Extract the [x, y] coordinate from the center of the cell holding the provided text.  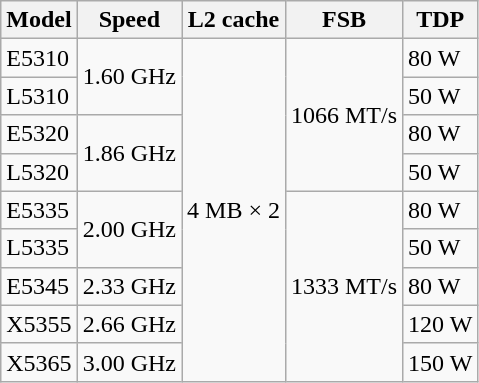
2.66 GHz [129, 324]
1.60 GHz [129, 77]
E5310 [39, 58]
FSB [344, 20]
L5335 [39, 248]
Speed [129, 20]
1333 MT/s [344, 286]
120 W [440, 324]
2.33 GHz [129, 286]
2.00 GHz [129, 229]
150 W [440, 362]
X5355 [39, 324]
TDP [440, 20]
L2 cache [234, 20]
Model [39, 20]
L5310 [39, 96]
E5335 [39, 210]
X5365 [39, 362]
1.86 GHz [129, 153]
4 MB × 2 [234, 210]
3.00 GHz [129, 362]
1066 MT/s [344, 115]
L5320 [39, 172]
E5345 [39, 286]
E5320 [39, 134]
